Provide the (x, y) coordinate of the cell's center where the given text is located.  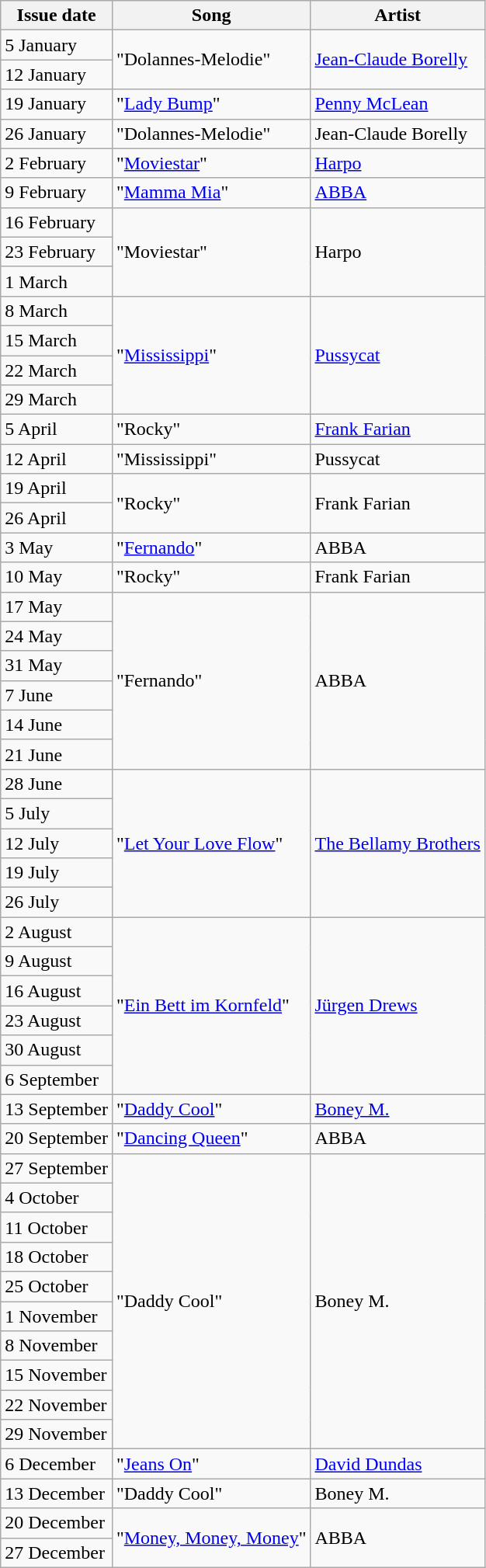
16 August (57, 991)
5 January (57, 45)
Penny McLean (397, 104)
23 February (57, 252)
8 November (57, 1346)
8 March (57, 311)
19 April (57, 488)
15 March (57, 340)
"Mamma Mia" (211, 193)
1 November (57, 1316)
20 December (57, 1523)
9 August (57, 961)
10 May (57, 577)
"Ein Bett im Kornfeld" (211, 1006)
31 May (57, 666)
19 July (57, 873)
21 June (57, 754)
12 January (57, 75)
26 April (57, 518)
23 August (57, 1020)
5 July (57, 813)
16 February (57, 222)
"Dancing Queen" (211, 1139)
25 October (57, 1286)
9 February (57, 193)
7 June (57, 695)
29 November (57, 1434)
18 October (57, 1257)
22 November (57, 1405)
2 August (57, 932)
22 March (57, 370)
19 January (57, 104)
29 March (57, 400)
5 April (57, 429)
Issue date (57, 16)
4 October (57, 1198)
11 October (57, 1227)
12 July (57, 843)
The Bellamy Brothers (397, 843)
12 April (57, 459)
20 September (57, 1139)
David Dundas (397, 1464)
26 July (57, 902)
28 June (57, 784)
6 September (57, 1080)
30 August (57, 1050)
27 September (57, 1168)
14 June (57, 725)
Song (211, 16)
17 May (57, 607)
Artist (397, 16)
3 May (57, 548)
"Jeans On" (211, 1464)
Jürgen Drews (397, 1006)
27 December (57, 1552)
1 March (57, 281)
2 February (57, 163)
24 May (57, 636)
"Lady Bump" (211, 104)
"Money, Money, Money" (211, 1538)
6 December (57, 1464)
26 January (57, 134)
13 December (57, 1493)
"Let Your Love Flow" (211, 843)
15 November (57, 1375)
13 September (57, 1109)
